Output the [x, y] coordinate of the center of the cell containing the given text.  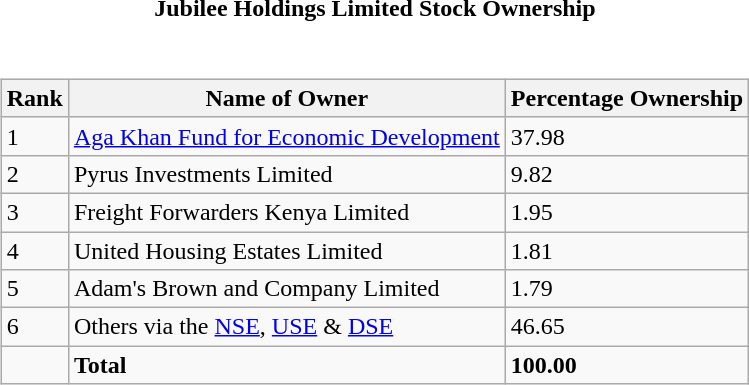
5 [34, 289]
4 [34, 251]
1.81 [626, 251]
Name of Owner [286, 98]
United Housing Estates Limited [286, 251]
Others via the NSE, USE & DSE [286, 327]
6 [34, 327]
Aga Khan Fund for Economic Development [286, 136]
2 [34, 174]
46.65 [626, 327]
37.98 [626, 136]
Rank [34, 98]
Adam's Brown and Company Limited [286, 289]
100.00 [626, 365]
Freight Forwarders Kenya Limited [286, 212]
3 [34, 212]
9.82 [626, 174]
Total [286, 365]
1 [34, 136]
Pyrus Investments Limited [286, 174]
Percentage Ownership [626, 98]
1.95 [626, 212]
1.79 [626, 289]
